For the text-containing cell, return its midpoint in [X, Y] coordinate format. 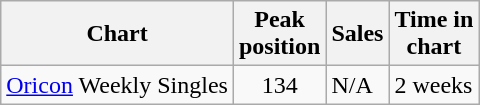
Chart [118, 34]
Oricon Weekly Singles [118, 85]
2 weeks [434, 85]
Sales [358, 34]
N/A [358, 85]
Time inchart [434, 34]
134 [279, 85]
Peakposition [279, 34]
